Scan for the cell matching the given text and deliver its (X, Y) coordinate at center. 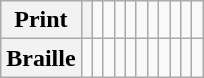
Print (41, 20)
Braille (41, 58)
